Scan for the cell matching the given text and deliver its (x, y) coordinate at center. 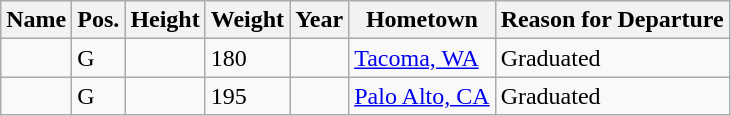
Palo Alto, CA (422, 96)
Weight (247, 20)
Hometown (422, 20)
Pos. (98, 20)
Name (36, 20)
Year (320, 20)
Tacoma, WA (422, 58)
180 (247, 58)
Height (165, 20)
Reason for Departure (612, 20)
195 (247, 96)
